Return the (X, Y) coordinate for the center point of the cell that contains the specified text.  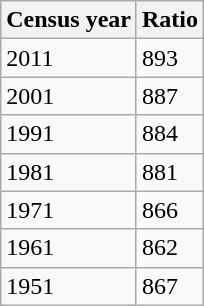
1991 (69, 134)
887 (170, 96)
862 (170, 248)
Census year (69, 20)
2011 (69, 58)
867 (170, 286)
881 (170, 172)
884 (170, 134)
1981 (69, 172)
1961 (69, 248)
2001 (69, 96)
893 (170, 58)
Ratio (170, 20)
866 (170, 210)
1951 (69, 286)
1971 (69, 210)
